Capture the cell that displays the provided text and extract its (x, y) central coordinate. 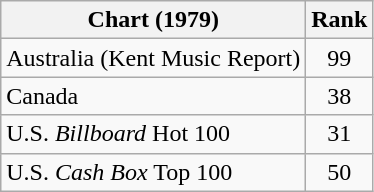
50 (340, 172)
Canada (154, 96)
38 (340, 96)
U.S. Cash Box Top 100 (154, 172)
U.S. Billboard Hot 100 (154, 134)
Rank (340, 20)
Australia (Kent Music Report) (154, 58)
Chart (1979) (154, 20)
99 (340, 58)
31 (340, 134)
